Pinpoint the cell where the given text exists, returning its [X, Y] midpoint coordinate. 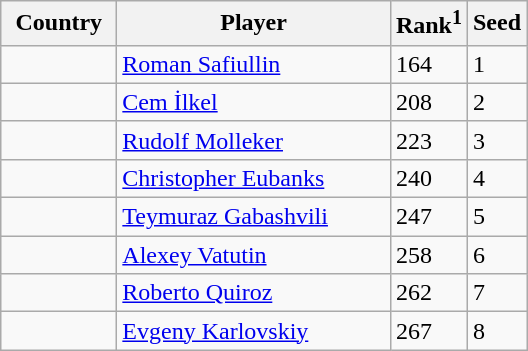
6 [496, 255]
5 [496, 217]
7 [496, 293]
240 [428, 178]
Rudolf Molleker [254, 140]
247 [428, 217]
8 [496, 331]
267 [428, 331]
Christopher Eubanks [254, 178]
Alexey Vatutin [254, 255]
Evgeny Karlovskiy [254, 331]
262 [428, 293]
Roberto Quiroz [254, 293]
1 [496, 64]
223 [428, 140]
Rank1 [428, 24]
164 [428, 64]
4 [496, 178]
Teymuraz Gabashvili [254, 217]
2 [496, 102]
Roman Safiullin [254, 64]
Seed [496, 24]
Country [59, 24]
Cem İlkel [254, 102]
208 [428, 102]
3 [496, 140]
Player [254, 24]
258 [428, 255]
